Locate the cell with the specified text and output its (x, y) center coordinate. 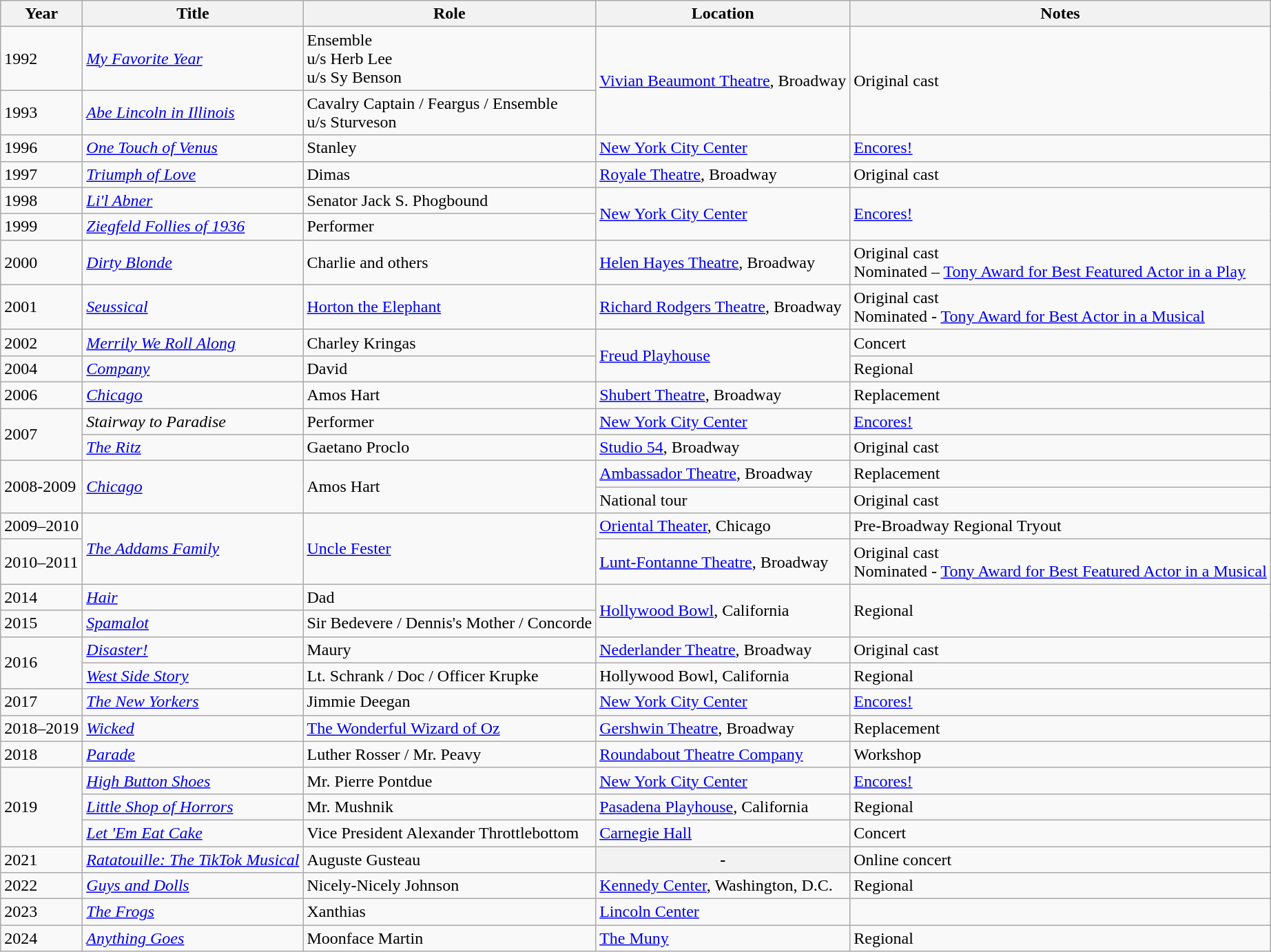
2002 (41, 342)
National tour (723, 500)
2024 (41, 938)
Pre-Broadway Regional Tryout (1061, 526)
Mr. Pierre Pontdue (449, 780)
Location (723, 14)
Luther Rosser / Mr. Peavy (449, 754)
Original castNominated - Tony Award for Best Actor in a Musical (1061, 307)
Workshop (1061, 754)
Cavalry Captain / Feargus / Ensembleu/s Sturveson (449, 113)
The Wonderful Wizard of Oz (449, 728)
The Addams Family (193, 548)
Let 'Em Eat Cake (193, 833)
1998 (41, 200)
2017 (41, 702)
2018 (41, 754)
Online concert (1061, 859)
Parade (193, 754)
Royale Theatre, Broadway (723, 174)
2004 (41, 369)
Studio 54, Broadway (723, 448)
Charley Kringas (449, 342)
Pasadena Playhouse, California (723, 807)
- (723, 859)
2007 (41, 434)
2010–2011 (41, 562)
Oriental Theater, Chicago (723, 526)
One Touch of Venus (193, 148)
Dirty Blonde (193, 262)
Sir Bedevere / Dennis's Mother / Concorde (449, 623)
Lincoln Center (723, 912)
Title (193, 14)
Senator Jack S. Phogbound (449, 200)
2009–2010 (41, 526)
Notes (1061, 14)
The Muny (723, 938)
Ensembleu/s Herb Leeu/s Sy Benson (449, 59)
Stanley (449, 148)
Disaster! (193, 650)
Triumph of Love (193, 174)
Abe Lincoln in Illinois (193, 113)
Carnegie Hall (723, 833)
Freud Playhouse (723, 355)
Auguste Gusteau (449, 859)
Original castNominated - Tony Award for Best Featured Actor in a Musical (1061, 562)
Dad (449, 597)
Original castNominated – Tony Award for Best Featured Actor in a Play (1061, 262)
2018–2019 (41, 728)
High Button Shoes (193, 780)
Guys and Dolls (193, 886)
Lt. Schrank / Doc / Officer Krupke (449, 676)
Seussical (193, 307)
Nicely-Nicely Johnson (449, 886)
Vice President Alexander Throttlebottom (449, 833)
1992 (41, 59)
Little Shop of Horrors (193, 807)
2023 (41, 912)
2000 (41, 262)
2001 (41, 307)
1999 (41, 227)
Gershwin Theatre, Broadway (723, 728)
Wicked (193, 728)
Kennedy Center, Washington, D.C. (723, 886)
West Side Story (193, 676)
Mr. Mushnik (449, 807)
The Frogs (193, 912)
2014 (41, 597)
Uncle Fester (449, 548)
The Ritz (193, 448)
Stairway to Paradise (193, 421)
Jimmie Deegan (449, 702)
2022 (41, 886)
Li'l Abner (193, 200)
Lunt-Fontanne Theatre, Broadway (723, 562)
Company (193, 369)
2019 (41, 807)
Spamalot (193, 623)
Horton the Elephant (449, 307)
2021 (41, 859)
Ratatouille: The TikTok Musical (193, 859)
Nederlander Theatre, Broadway (723, 650)
1996 (41, 148)
Richard Rodgers Theatre, Broadway (723, 307)
Gaetano Proclo (449, 448)
Hair (193, 597)
Dimas (449, 174)
2006 (41, 395)
Vivian Beaumont Theatre, Broadway (723, 81)
2008-2009 (41, 487)
2015 (41, 623)
Year (41, 14)
Moonface Martin (449, 938)
Roundabout Theatre Company (723, 754)
Merrily We Roll Along (193, 342)
Maury (449, 650)
Anything Goes (193, 938)
Role (449, 14)
Helen Hayes Theatre, Broadway (723, 262)
Ziegfeld Follies of 1936 (193, 227)
1993 (41, 113)
Charlie and others (449, 262)
My Favorite Year (193, 59)
The New Yorkers (193, 702)
David (449, 369)
Shubert Theatre, Broadway (723, 395)
Xanthias (449, 912)
Ambassador Theatre, Broadway (723, 474)
1997 (41, 174)
2016 (41, 663)
